Output the [X, Y] coordinate of the center of the cell containing the given text.  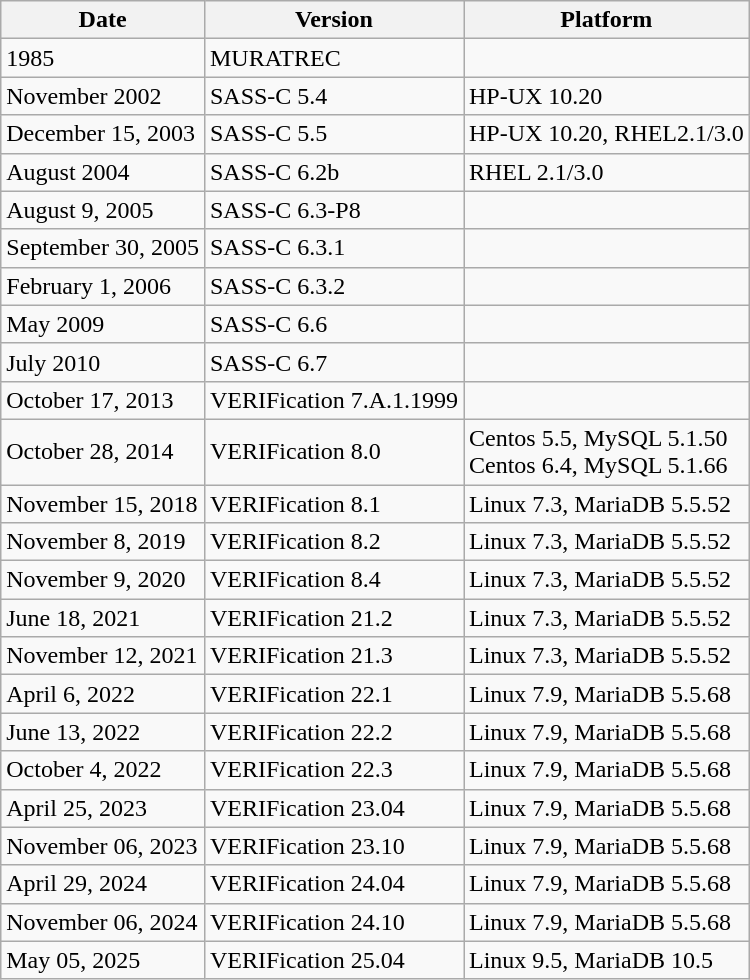
VERIFication 8.0 [334, 452]
VERIFication 7.A.1.1999 [334, 400]
VERIFication 24.10 [334, 922]
Date [103, 20]
February 1, 2006 [103, 286]
VERIFication 22.3 [334, 770]
July 2010 [103, 362]
SASS-C 6.2b [334, 172]
May 05, 2025 [103, 960]
April 6, 2022 [103, 694]
MURATREC [334, 58]
November 2002 [103, 96]
October 17, 2013 [103, 400]
VERIFication 23.10 [334, 846]
June 18, 2021 [103, 618]
May 2009 [103, 324]
April 29, 2024 [103, 884]
Linux 9.5, MariaDB 10.5 [607, 960]
June 13, 2022 [103, 732]
SASS-C 6.7 [334, 362]
December 15, 2003 [103, 134]
SASS-C 5.4 [334, 96]
VERIFication 8.4 [334, 580]
September 30, 2005 [103, 248]
HP-UX 10.20 [607, 96]
Platform [607, 20]
1985 [103, 58]
August 2004 [103, 172]
November 12, 2021 [103, 656]
November 06, 2024 [103, 922]
VERIFication 23.04 [334, 808]
October 4, 2022 [103, 770]
VERIFication 8.1 [334, 503]
SASS-C 6.3-P8 [334, 210]
November 15, 2018 [103, 503]
October 28, 2014 [103, 452]
RHEL 2.1/3.0 [607, 172]
HP-UX 10.20, RHEL2.1/3.0 [607, 134]
VERIFication 8.2 [334, 542]
November 9, 2020 [103, 580]
November 8, 2019 [103, 542]
SASS-C 5.5 [334, 134]
VERIFication 22.1 [334, 694]
SASS-C 6.3.1 [334, 248]
April 25, 2023 [103, 808]
SASS-C 6.3.2 [334, 286]
SASS-C 6.6 [334, 324]
VERIFication 21.3 [334, 656]
November 06, 2023 [103, 846]
VERIFication 25.04 [334, 960]
VERIFication 21.2 [334, 618]
Version [334, 20]
VERIFication 24.04 [334, 884]
Centos 5.5, MySQL 5.1.50Centos 6.4, MySQL 5.1.66 [607, 452]
VERIFication 22.2 [334, 732]
August 9, 2005 [103, 210]
